Extract the [X, Y] coordinate from the center of the cell holding the provided text.  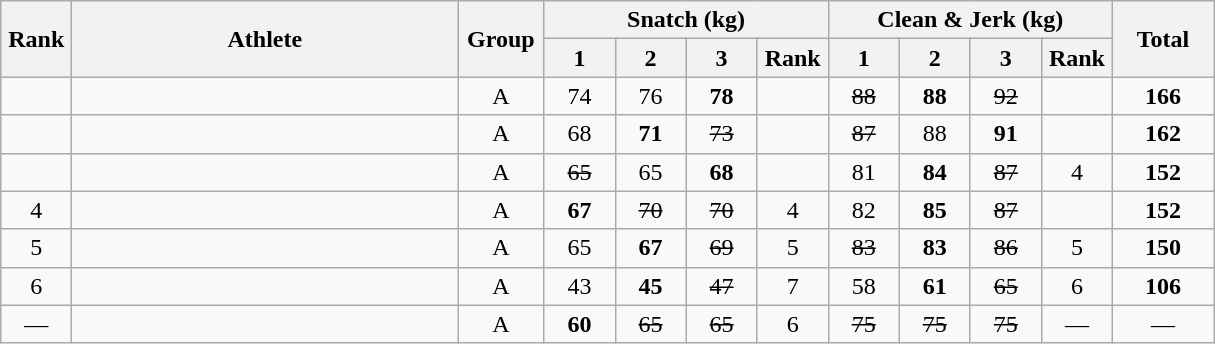
76 [650, 96]
73 [722, 134]
Athlete [265, 39]
60 [580, 324]
69 [722, 248]
91 [1006, 134]
61 [934, 286]
106 [1162, 286]
Group [501, 39]
43 [580, 286]
85 [934, 210]
45 [650, 286]
Snatch (kg) [686, 20]
92 [1006, 96]
150 [1162, 248]
86 [1006, 248]
58 [864, 286]
Total [1162, 39]
82 [864, 210]
Clean & Jerk (kg) [970, 20]
7 [792, 286]
81 [864, 172]
162 [1162, 134]
78 [722, 96]
71 [650, 134]
84 [934, 172]
166 [1162, 96]
74 [580, 96]
47 [722, 286]
